Determine the [X, Y] coordinate at the center of the cell enclosing the given text.  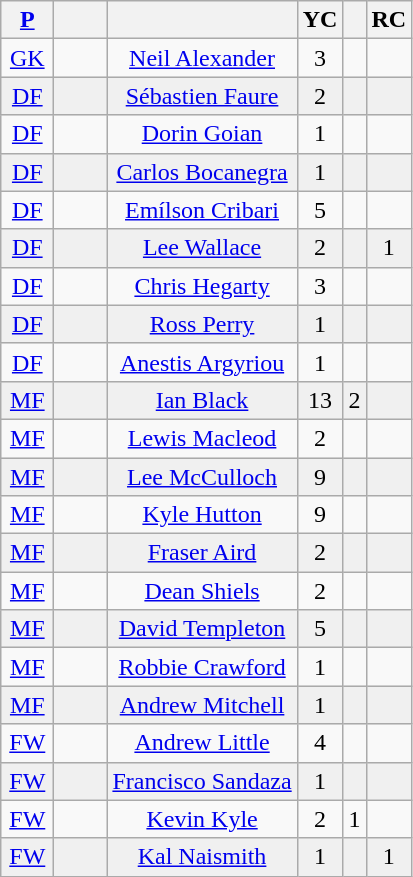
Kal Naismith [202, 857]
YC [320, 20]
Francisco Sandaza [202, 781]
Ross Perry [202, 324]
David Templeton [202, 629]
RC [389, 20]
Ian Black [202, 400]
Anestis Argyriou [202, 362]
Sébastien Faure [202, 96]
Carlos Bocanegra [202, 172]
4 [320, 743]
Emílson Cribari [202, 210]
Lee McCulloch [202, 477]
13 [320, 400]
Kevin Kyle [202, 819]
Lee Wallace [202, 248]
Fraser Aird [202, 553]
Dean Shiels [202, 591]
Neil Alexander [202, 58]
Andrew Mitchell [202, 705]
Andrew Little [202, 743]
P [28, 20]
GK [28, 58]
Lewis Macleod [202, 438]
Kyle Hutton [202, 515]
Chris Hegarty [202, 286]
Dorin Goian [202, 134]
Robbie Crawford [202, 667]
